Return the [X, Y] coordinate for the center point of the cell that contains the specified text.  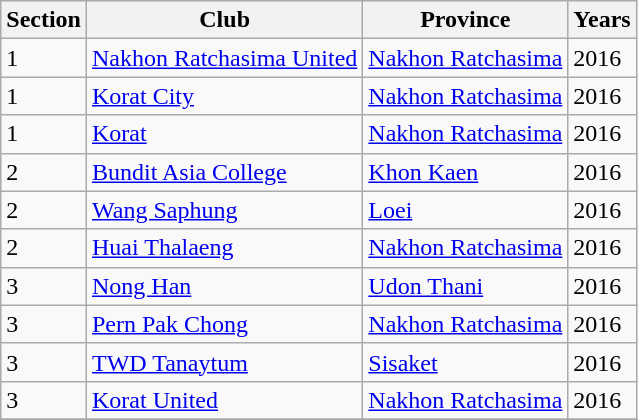
Years [602, 20]
Club [224, 20]
TWD Tanaytum [224, 362]
Udon Thani [466, 286]
Bundit Asia College [224, 172]
Loei [466, 210]
Province [466, 20]
Korat City [224, 96]
Pern Pak Chong [224, 324]
Nong Han [224, 286]
Korat [224, 134]
Huai Thalaeng [224, 248]
Sisaket [466, 362]
Khon Kaen [466, 172]
Korat United [224, 400]
Nakhon Ratchasima United [224, 58]
Wang Saphung [224, 210]
Section [44, 20]
